Find where the given text appears and provide that cell's center as (x, y) coordinate. 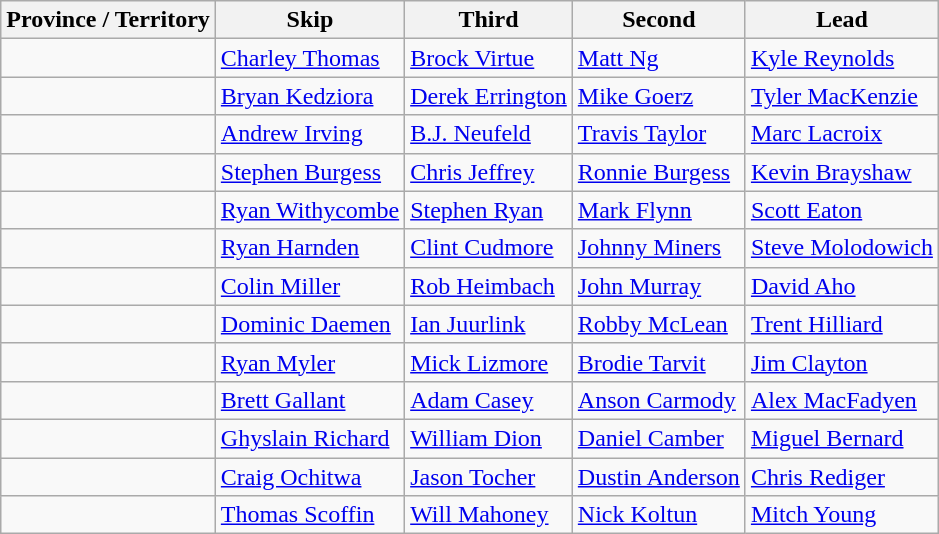
Colin Miller (310, 286)
Anson Carmody (658, 400)
Tyler MacKenzie (842, 96)
Ryan Withycombe (310, 210)
Jason Tocher (489, 477)
Chris Jeffrey (489, 172)
Kyle Reynolds (842, 58)
Rob Heimbach (489, 286)
Dustin Anderson (658, 477)
Brodie Tarvit (658, 362)
Ronnie Burgess (658, 172)
Thomas Scoffin (310, 515)
Travis Taylor (658, 134)
Bryan Kedziora (310, 96)
Alex MacFadyen (842, 400)
Scott Eaton (842, 210)
Kevin Brayshaw (842, 172)
Stephen Burgess (310, 172)
Mark Flynn (658, 210)
Ghyslain Richard (310, 438)
John Murray (658, 286)
Chris Rediger (842, 477)
Ryan Myler (310, 362)
Matt Ng (658, 58)
B.J. Neufeld (489, 134)
David Aho (842, 286)
Robby McLean (658, 324)
Adam Casey (489, 400)
Charley Thomas (310, 58)
Ian Juurlink (489, 324)
Skip (310, 20)
Andrew Irving (310, 134)
Clint Cudmore (489, 248)
Steve Molodowich (842, 248)
Mitch Young (842, 515)
Ryan Harnden (310, 248)
Will Mahoney (489, 515)
Jim Clayton (842, 362)
Daniel Camber (658, 438)
Stephen Ryan (489, 210)
Second (658, 20)
Trent Hilliard (842, 324)
Derek Errington (489, 96)
Brock Virtue (489, 58)
Mick Lizmore (489, 362)
William Dion (489, 438)
Lead (842, 20)
Province / Territory (108, 20)
Craig Ochitwa (310, 477)
Nick Koltun (658, 515)
Third (489, 20)
Miguel Bernard (842, 438)
Marc Lacroix (842, 134)
Brett Gallant (310, 400)
Dominic Daemen (310, 324)
Mike Goerz (658, 96)
Johnny Miners (658, 248)
